Return the (X, Y) coordinate for the center point of the cell that contains the specified text.  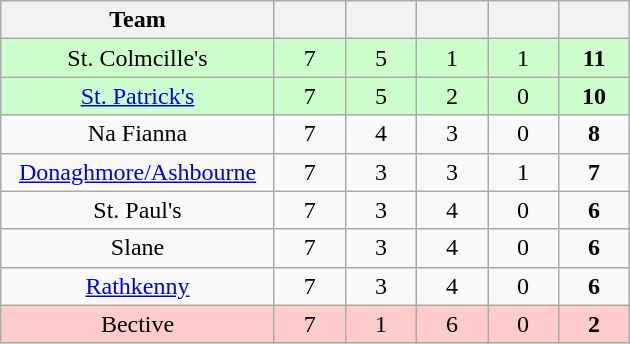
8 (594, 134)
St. Colmcille's (138, 58)
Na Fianna (138, 134)
Slane (138, 248)
11 (594, 58)
Team (138, 20)
10 (594, 96)
St. Patrick's (138, 96)
Bective (138, 324)
Rathkenny (138, 286)
Donaghmore/Ashbourne (138, 172)
St. Paul's (138, 210)
